Find where the given text appears and provide that cell's center as (x, y) coordinate. 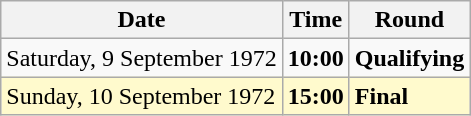
10:00 (316, 58)
Round (409, 20)
Qualifying (409, 58)
Saturday, 9 September 1972 (142, 58)
Time (316, 20)
Final (409, 96)
Sunday, 10 September 1972 (142, 96)
15:00 (316, 96)
Date (142, 20)
